Output the [x, y] coordinate of the center of the cell containing the given text.  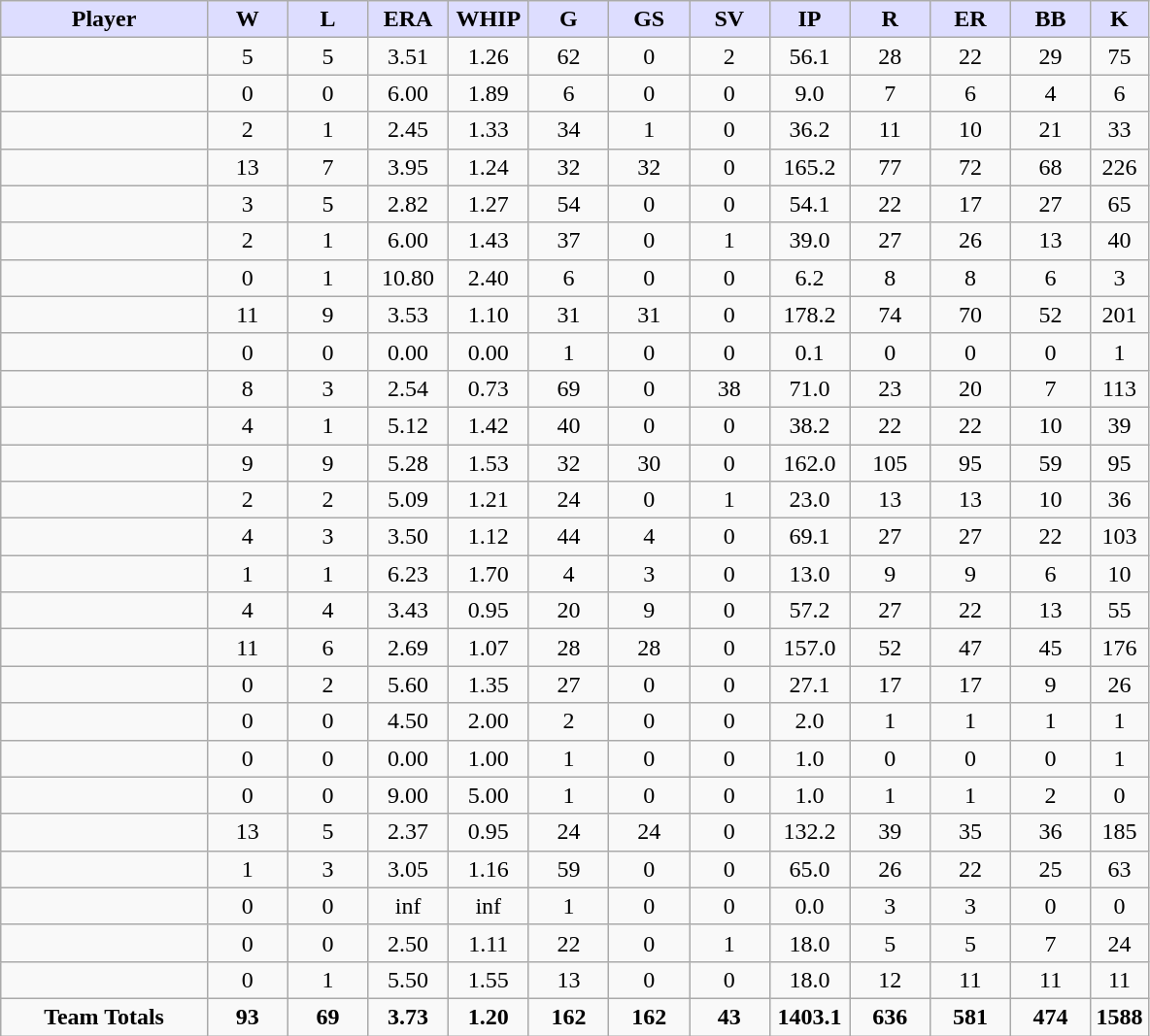
3.05 [408, 869]
3.53 [408, 315]
BB [1051, 19]
43 [730, 1017]
23 [890, 388]
178.2 [810, 315]
1.24 [488, 167]
1.00 [488, 758]
1.26 [488, 56]
103 [1119, 537]
3.50 [408, 537]
2.82 [408, 204]
3.43 [408, 611]
201 [1119, 315]
SV [730, 19]
WHIP [488, 19]
44 [569, 537]
10.80 [408, 278]
165.2 [810, 167]
1403.1 [810, 1017]
3.73 [408, 1017]
ERA [408, 19]
1.43 [488, 241]
38.2 [810, 425]
GS [649, 19]
33 [1119, 130]
75 [1119, 56]
1.12 [488, 537]
2.50 [408, 943]
23.0 [810, 500]
0.73 [488, 388]
2.40 [488, 278]
1.42 [488, 425]
45 [1051, 648]
2.54 [408, 388]
29 [1051, 56]
4.50 [408, 721]
1.16 [488, 869]
2.00 [488, 721]
1588 [1119, 1017]
Player [105, 19]
5.00 [488, 795]
34 [569, 130]
6.2 [810, 278]
1.21 [488, 500]
0.1 [810, 351]
38 [730, 388]
70 [971, 315]
74 [890, 315]
62 [569, 56]
56.1 [810, 56]
162.0 [810, 463]
0.0 [810, 906]
37 [569, 241]
636 [890, 1017]
474 [1051, 1017]
1.11 [488, 943]
1.27 [488, 204]
581 [971, 1017]
3.95 [408, 167]
L [328, 19]
5.12 [408, 425]
72 [971, 167]
157.0 [810, 648]
47 [971, 648]
69.1 [810, 537]
77 [890, 167]
Team Totals [105, 1017]
1.07 [488, 648]
185 [1119, 832]
176 [1119, 648]
3.51 [408, 56]
1.55 [488, 980]
1.53 [488, 463]
5.60 [408, 685]
105 [890, 463]
71.0 [810, 388]
57.2 [810, 611]
36.2 [810, 130]
1.89 [488, 93]
93 [247, 1017]
1.35 [488, 685]
65.0 [810, 869]
5.09 [408, 500]
65 [1119, 204]
9.00 [408, 795]
54.1 [810, 204]
25 [1051, 869]
30 [649, 463]
K [1119, 19]
27.1 [810, 685]
21 [1051, 130]
13.0 [810, 574]
113 [1119, 388]
IP [810, 19]
1.10 [488, 315]
2.37 [408, 832]
W [247, 19]
5.50 [408, 980]
35 [971, 832]
226 [1119, 167]
54 [569, 204]
1.20 [488, 1017]
9.0 [810, 93]
2.69 [408, 648]
2.0 [810, 721]
5.28 [408, 463]
2.45 [408, 130]
132.2 [810, 832]
55 [1119, 611]
6.23 [408, 574]
ER [971, 19]
39.0 [810, 241]
R [890, 19]
G [569, 19]
68 [1051, 167]
12 [890, 980]
1.70 [488, 574]
63 [1119, 869]
1.33 [488, 130]
